Locate the cell with the specified text and output its (X, Y) center coordinate. 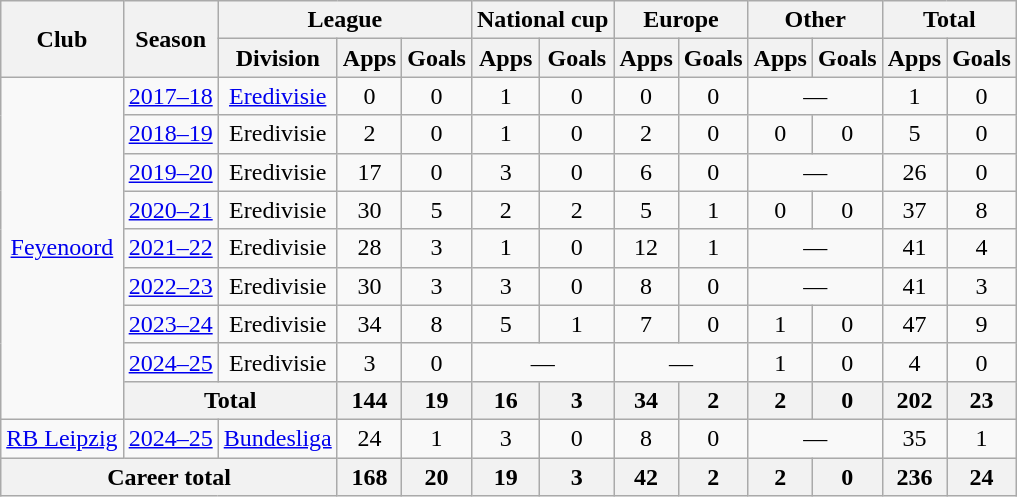
202 (914, 400)
168 (369, 477)
RB Leipzig (62, 438)
Club (62, 39)
144 (369, 400)
12 (646, 248)
236 (914, 477)
7 (646, 324)
47 (914, 324)
23 (982, 400)
2022–23 (170, 286)
9 (982, 324)
16 (505, 400)
26 (914, 172)
42 (646, 477)
35 (914, 438)
Career total (170, 477)
2018–19 (170, 134)
17 (369, 172)
Division (278, 58)
2019–20 (170, 172)
28 (369, 248)
Other (815, 20)
6 (646, 172)
2021–22 (170, 248)
2023–24 (170, 324)
Europe (681, 20)
2020–21 (170, 210)
37 (914, 210)
National cup (542, 20)
2017–18 (170, 96)
Bundesliga (278, 438)
League (344, 20)
20 (437, 477)
Feyenoord (62, 248)
Season (170, 39)
